Capture the cell that displays the provided text and extract its [X, Y] central coordinate. 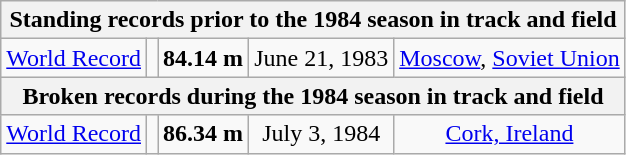
Moscow, Soviet Union [510, 58]
Broken records during the 1984 season in track and field [313, 96]
June 21, 1983 [322, 58]
84.14 m [204, 58]
Cork, Ireland [510, 134]
86.34 m [204, 134]
July 3, 1984 [322, 134]
Standing records prior to the 1984 season in track and field [313, 20]
